Return the [x, y] coordinate for the center point of the cell that contains the specified text.  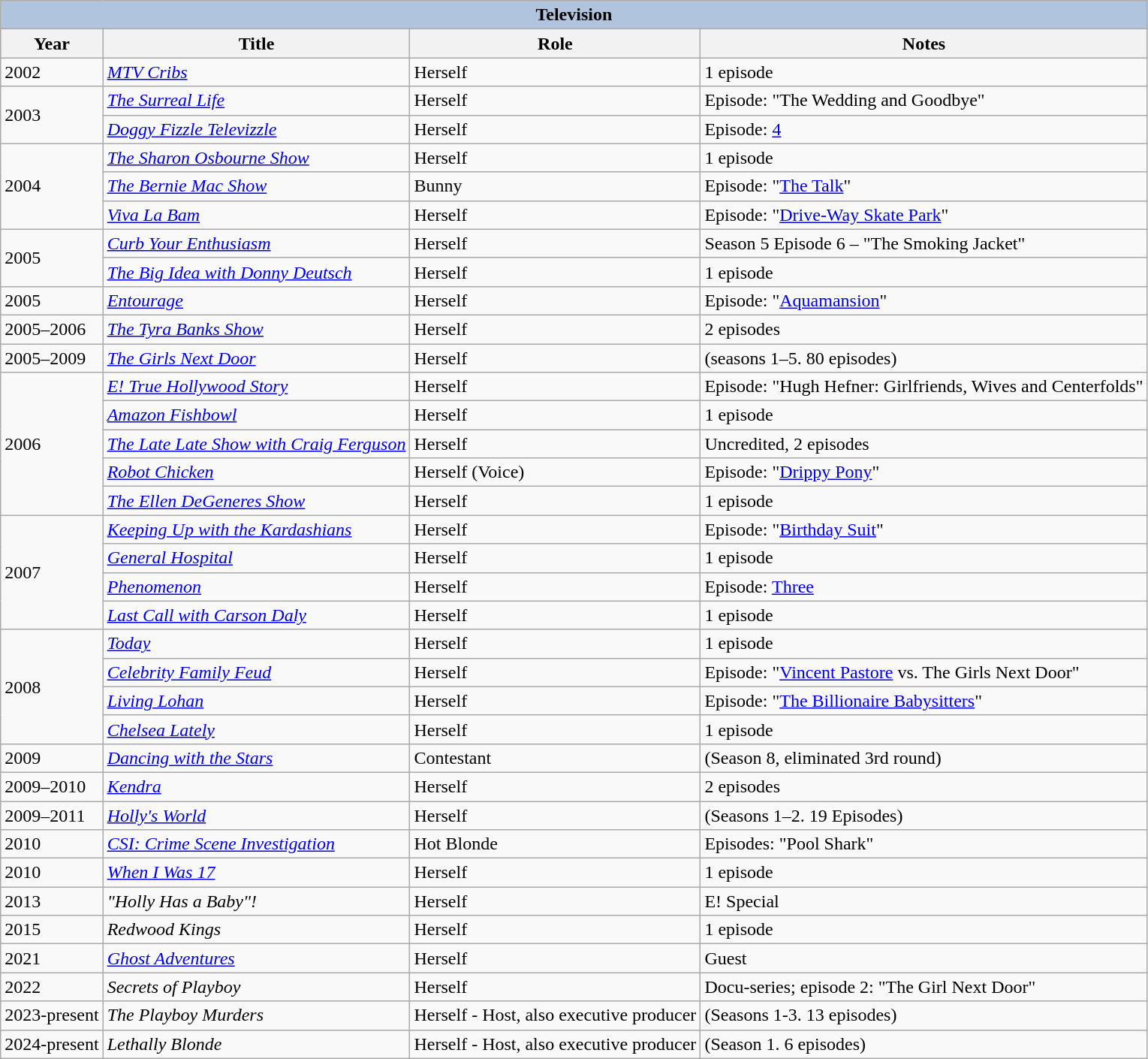
Phenomenon [257, 587]
Herself (Voice) [556, 472]
(seasons 1–5. 80 episodes) [924, 358]
Episodes: "Pool Shark" [924, 844]
(Season 8, eliminated 3rd round) [924, 758]
Celebrity Family Feud [257, 672]
Redwood Kings [257, 930]
Viva La Bam [257, 215]
2008 [52, 686]
The Sharon Osbourne Show [257, 158]
Episode: 4 [924, 129]
2009 [52, 758]
When I Was 17 [257, 873]
General Hospital [257, 558]
Episode: "Hugh Hefner: Girlfriends, Wives and Centerfolds" [924, 387]
(Seasons 1–2. 19 Episodes) [924, 815]
Secrets of Playboy [257, 987]
E! Special [924, 901]
2009–2011 [52, 815]
Entourage [257, 300]
Today [257, 644]
The Girls Next Door [257, 358]
Living Lohan [257, 701]
2015 [52, 930]
Keeping Up with the Kardashians [257, 529]
Ghost Adventures [257, 958]
Season 5 Episode 6 – "The Smoking Jacket" [924, 243]
Episode: "Birthday Suit" [924, 529]
(Season 1. 6 episodes) [924, 1044]
E! True Hollywood Story [257, 387]
2007 [52, 572]
2006 [52, 444]
Chelsea Lately [257, 729]
Year [52, 44]
Episode: "The Wedding and Goodbye" [924, 101]
(Seasons 1-3. 13 episodes) [924, 1015]
2023-present [52, 1015]
The Late Late Show with Craig Ferguson [257, 444]
Guest [924, 958]
Episode: "The Billionaire Babysitters" [924, 701]
Episode: Three [924, 587]
2005–2009 [52, 358]
The Bernie Mac Show [257, 186]
Curb Your Enthusiasm [257, 243]
Episode: "Aquamansion" [924, 300]
2003 [52, 115]
Notes [924, 44]
The Ellen DeGeneres Show [257, 501]
Role [556, 44]
2002 [52, 72]
Episode: "Drippy Pony" [924, 472]
CSI: Crime Scene Investigation [257, 844]
The Big Idea with Donny Deutsch [257, 272]
MTV Cribs [257, 72]
Amazon Fishbowl [257, 415]
The Tyra Banks Show [257, 329]
Episode: "Drive-Way Skate Park" [924, 215]
Lethally Blonde [257, 1044]
2021 [52, 958]
2013 [52, 901]
Last Call with Carson Daly [257, 615]
Contestant [556, 758]
Robot Chicken [257, 472]
Bunny [556, 186]
Episode: "Vincent Pastore vs. The Girls Next Door" [924, 672]
Dancing with the Stars [257, 758]
Doggy Fizzle Televizzle [257, 129]
2005–2006 [52, 329]
2009–2010 [52, 786]
The Surreal Life [257, 101]
Kendra [257, 786]
Docu-series; episode 2: "The Girl Next Door" [924, 987]
Uncredited, 2 episodes [924, 444]
Television [574, 15]
2022 [52, 987]
"Holly Has a Baby"! [257, 901]
Hot Blonde [556, 844]
Holly's World [257, 815]
Title [257, 44]
Episode: "The Talk" [924, 186]
The Playboy Murders [257, 1015]
2004 [52, 186]
2024-present [52, 1044]
